Scan for the cell matching the given text and deliver its (x, y) coordinate at center. 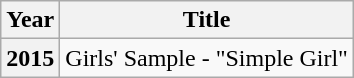
Title (207, 20)
Year (30, 20)
Girls' Sample - "Simple Girl" (207, 58)
2015 (30, 58)
